Provide the (x, y) coordinate of the cell's center where the given text is located.  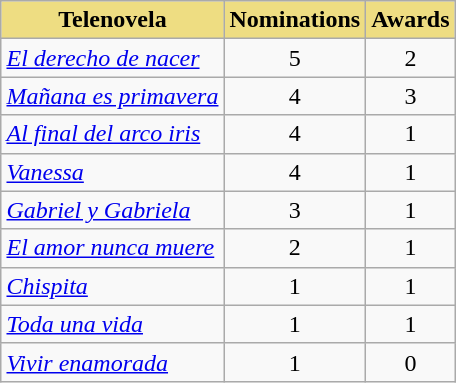
Vanessa (112, 172)
Chispita (112, 286)
Nominations (295, 20)
Vivir enamorada (112, 362)
Awards (410, 20)
5 (295, 58)
Telenovela (112, 20)
Gabriel y Gabriela (112, 210)
Al final del arco iris (112, 134)
Mañana es primavera (112, 96)
0 (410, 362)
El derecho de nacer (112, 58)
Toda una vida (112, 324)
El amor nunca muere (112, 248)
